Pinpoint the cell where the given text exists, returning its (X, Y) midpoint coordinate. 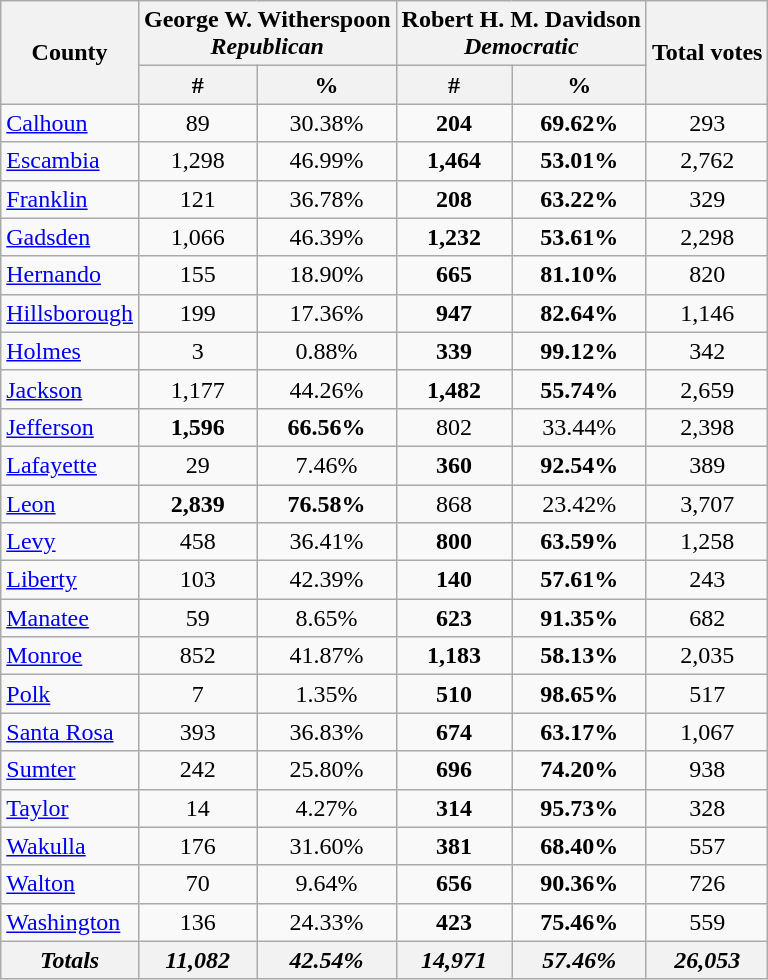
Washington (70, 922)
342 (707, 351)
63.22% (579, 199)
75.46% (579, 922)
46.99% (326, 161)
7 (197, 694)
656 (454, 884)
1,596 (197, 427)
55.74% (579, 389)
Manatee (70, 618)
46.39% (326, 237)
42.54% (326, 960)
674 (454, 732)
623 (454, 618)
82.64% (579, 313)
559 (707, 922)
293 (707, 123)
Robert H. M. Davidson Democratic (521, 34)
3,707 (707, 503)
852 (197, 656)
Lafayette (70, 465)
Polk (70, 694)
2,035 (707, 656)
7.46% (326, 465)
155 (197, 275)
29 (197, 465)
Totals (70, 960)
59 (197, 618)
208 (454, 199)
63.59% (579, 542)
Jackson (70, 389)
2,839 (197, 503)
1,066 (197, 237)
339 (454, 351)
1,232 (454, 237)
204 (454, 123)
1,146 (707, 313)
389 (707, 465)
682 (707, 618)
199 (197, 313)
36.78% (326, 199)
Calhoun (70, 123)
92.54% (579, 465)
Jefferson (70, 427)
800 (454, 542)
726 (707, 884)
53.61% (579, 237)
36.41% (326, 542)
Escambia (70, 161)
Walton (70, 884)
Santa Rosa (70, 732)
328 (707, 808)
136 (197, 922)
69.62% (579, 123)
County (70, 52)
1.35% (326, 694)
17.36% (326, 313)
2,398 (707, 427)
Wakulla (70, 846)
25.80% (326, 770)
74.20% (579, 770)
176 (197, 846)
2,298 (707, 237)
2,762 (707, 161)
868 (454, 503)
23.42% (579, 503)
90.36% (579, 884)
696 (454, 770)
947 (454, 313)
57.46% (579, 960)
820 (707, 275)
30.38% (326, 123)
510 (454, 694)
557 (707, 846)
2,659 (707, 389)
33.44% (579, 427)
3 (197, 351)
1,067 (707, 732)
36.83% (326, 732)
89 (197, 123)
665 (454, 275)
Monroe (70, 656)
Taylor (70, 808)
63.17% (579, 732)
81.10% (579, 275)
Hillsborough (70, 313)
243 (707, 580)
66.56% (326, 427)
14 (197, 808)
98.65% (579, 694)
95.73% (579, 808)
Sumter (70, 770)
41.87% (326, 656)
Total votes (707, 52)
Levy (70, 542)
393 (197, 732)
57.61% (579, 580)
14,971 (454, 960)
58.13% (579, 656)
Liberty (70, 580)
4.27% (326, 808)
68.40% (579, 846)
242 (197, 770)
91.35% (579, 618)
Gadsden (70, 237)
42.39% (326, 580)
121 (197, 199)
381 (454, 846)
9.64% (326, 884)
1,298 (197, 161)
26,053 (707, 960)
1,258 (707, 542)
18.90% (326, 275)
76.58% (326, 503)
31.60% (326, 846)
70 (197, 884)
360 (454, 465)
1,177 (197, 389)
99.12% (579, 351)
Hernando (70, 275)
140 (454, 580)
802 (454, 427)
11,082 (197, 960)
423 (454, 922)
0.88% (326, 351)
44.26% (326, 389)
Leon (70, 503)
Holmes (70, 351)
1,464 (454, 161)
329 (707, 199)
8.65% (326, 618)
24.33% (326, 922)
517 (707, 694)
103 (197, 580)
Franklin (70, 199)
1,183 (454, 656)
458 (197, 542)
314 (454, 808)
938 (707, 770)
1,482 (454, 389)
53.01% (579, 161)
George W. Witherspoon Republican (267, 34)
